Identify which cell holds the provided text, then report its [X, Y] central coordinate. 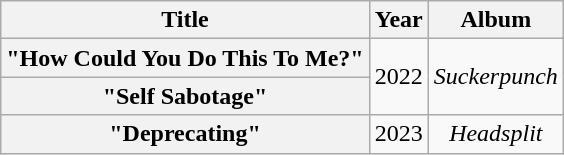
Album [496, 20]
2023 [398, 134]
Year [398, 20]
Suckerpunch [496, 77]
Title [185, 20]
"Deprecating" [185, 134]
"Self Sabotage" [185, 96]
2022 [398, 77]
Headsplit [496, 134]
"How Could You Do This To Me?" [185, 58]
